Identify which cell holds the provided text, then report its [x, y] central coordinate. 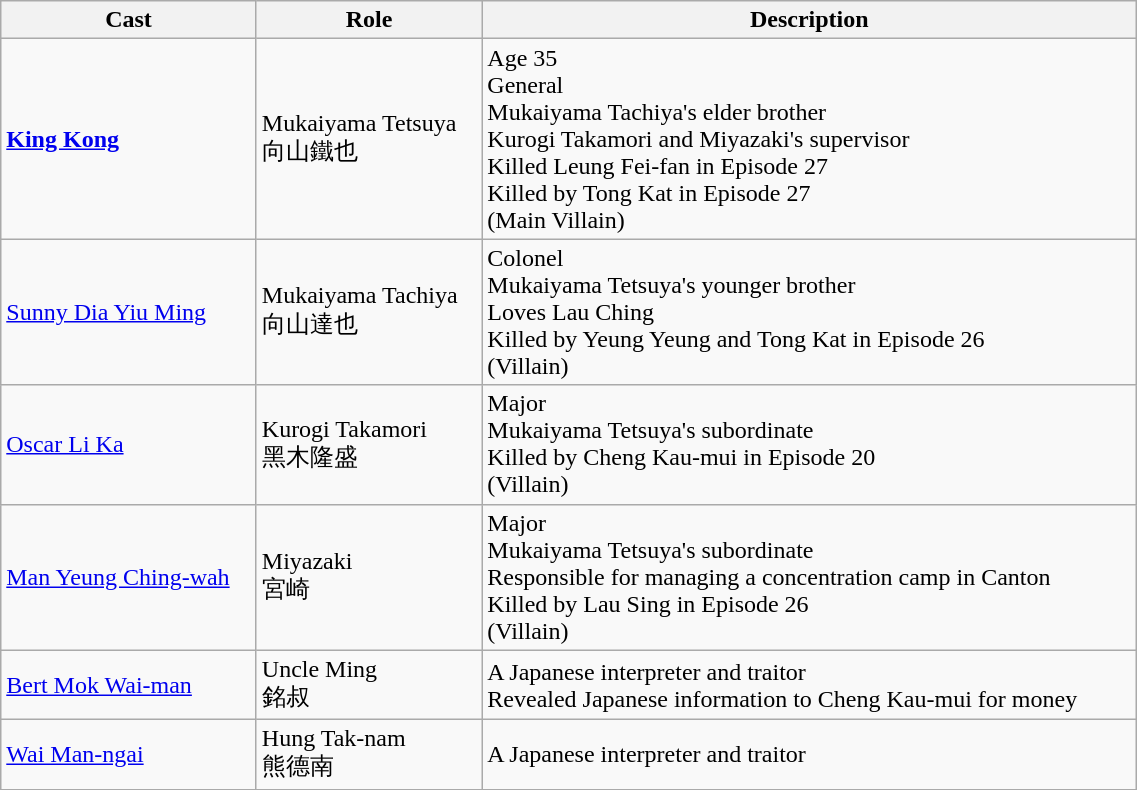
Bert Mok Wai-man [129, 685]
Hung Tak-nam熊德南 [369, 755]
Kurogi Takamori黑木隆盛 [369, 444]
ColonelMukaiyama Tetsuya's younger brotherLoves Lau ChingKilled by Yeung Yeung and Tong Kat in Episode 26(Villain) [810, 312]
A Japanese interpreter and traitorRevealed Japanese information to Cheng Kau-mui for money [810, 685]
Description [810, 20]
MajorMukaiyama Tetsuya's subordinateResponsible for managing a concentration camp in CantonKilled by Lau Sing in Episode 26(Villain) [810, 577]
Man Yeung Ching-wah [129, 577]
A Japanese interpreter and traitor [810, 755]
Miyazaki宮崎 [369, 577]
Mukaiyama Tetsuya向山鐵也 [369, 139]
Role [369, 20]
King Kong [129, 139]
MajorMukaiyama Tetsuya's subordinateKilled by Cheng Kau-mui in Episode 20(Villain) [810, 444]
Cast [129, 20]
Sunny Dia Yiu Ming [129, 312]
Oscar Li Ka [129, 444]
Uncle Ming銘叔 [369, 685]
Wai Man-ngai [129, 755]
Mukaiyama Tachiya向山達也 [369, 312]
